Pinpoint the cell where the given text exists, returning its [X, Y] midpoint coordinate. 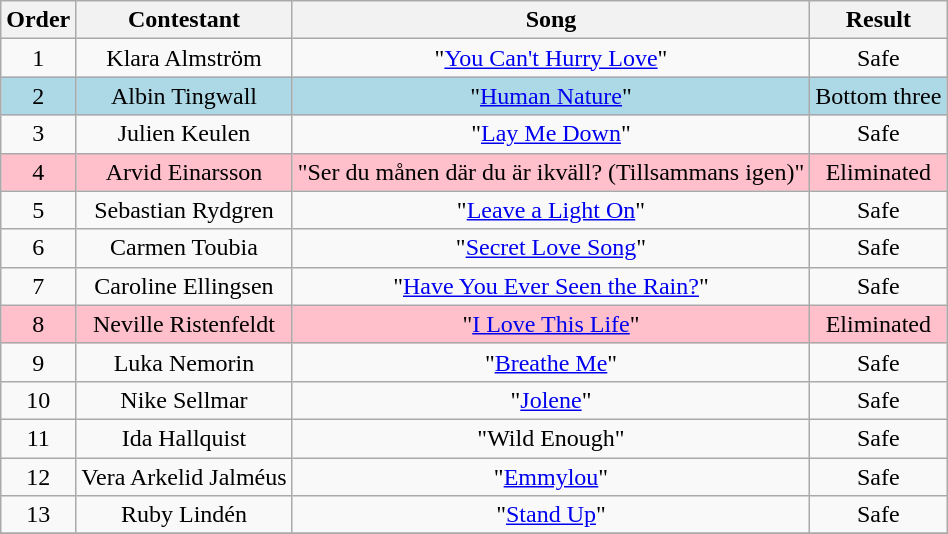
Song [551, 20]
Result [878, 20]
Neville Ristenfeldt [184, 324]
"Secret Love Song" [551, 248]
Contestant [184, 20]
"Emmylou" [551, 477]
Carmen Toubia [184, 248]
6 [38, 248]
"Breathe Me" [551, 362]
Ida Hallquist [184, 438]
"Have You Ever Seen the Rain?" [551, 286]
Klara Almström [184, 58]
3 [38, 134]
"Leave a Light On" [551, 210]
13 [38, 515]
"Human Nature" [551, 96]
Vera Arkelid Jalméus [184, 477]
Luka Nemorin [184, 362]
Bottom three [878, 96]
5 [38, 210]
Arvid Einarsson [184, 172]
Albin Tingwall [184, 96]
Ruby Lindén [184, 515]
Sebastian Rydgren [184, 210]
2 [38, 96]
Caroline Ellingsen [184, 286]
"Ser du månen där du är ikväll? (Tillsammans igen)" [551, 172]
Order [38, 20]
Nike Sellmar [184, 400]
1 [38, 58]
10 [38, 400]
11 [38, 438]
8 [38, 324]
"Lay Me Down" [551, 134]
"I Love This Life" [551, 324]
"You Can't Hurry Love" [551, 58]
"Wild Enough" [551, 438]
7 [38, 286]
12 [38, 477]
"Jolene" [551, 400]
4 [38, 172]
9 [38, 362]
"Stand Up" [551, 515]
Julien Keulen [184, 134]
